Return [x, y] of the center of cell containing provided text 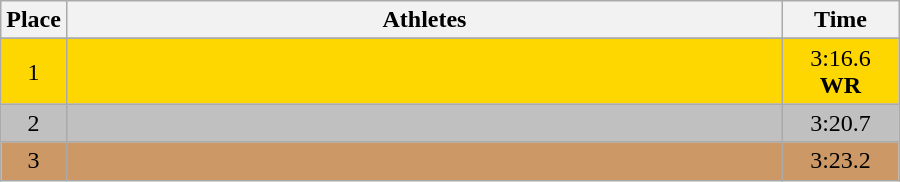
Place [34, 20]
3 [34, 161]
3:20.7 [841, 123]
3:23.2 [841, 161]
Time [841, 20]
1 [34, 72]
Athletes [424, 20]
2 [34, 123]
3:16.6 WR [841, 72]
